From the cell containing the given text, extract its center point as (X, Y) coordinate. 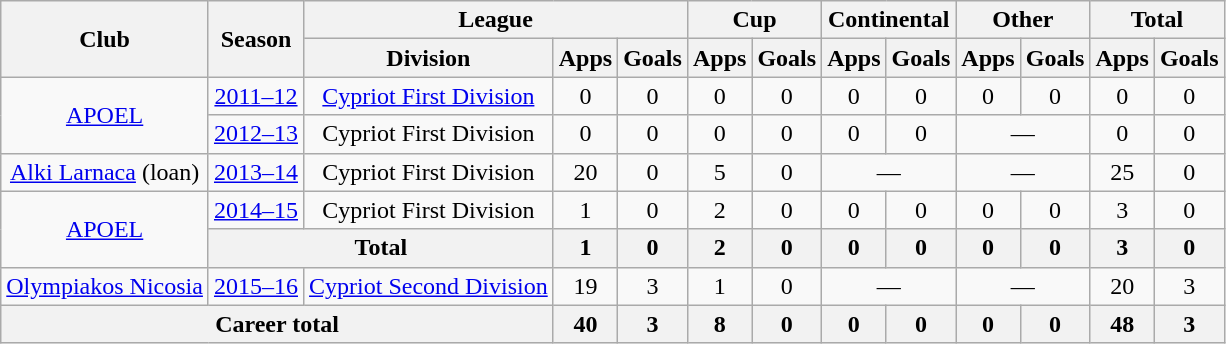
Other (1023, 20)
Club (105, 39)
2011–12 (256, 96)
Career total (277, 324)
40 (585, 324)
2014–15 (256, 210)
Division (429, 58)
League (496, 20)
2012–13 (256, 134)
5 (719, 172)
48 (1122, 324)
Season (256, 39)
2013–14 (256, 172)
Olympiakos Nicosia (105, 286)
Cup (754, 20)
8 (719, 324)
Continental (889, 20)
2015–16 (256, 286)
25 (1122, 172)
Cypriot Second Division (429, 286)
Alki Larnaca (loan) (105, 172)
19 (585, 286)
